Pinpoint the cell where the given text exists, returning its [X, Y] midpoint coordinate. 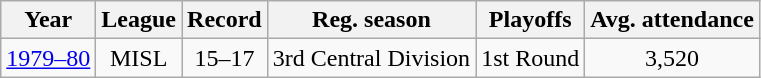
3rd Central Division [371, 58]
League [139, 20]
Reg. season [371, 20]
MISL [139, 58]
1979–80 [48, 58]
1st Round [530, 58]
3,520 [672, 58]
Year [48, 20]
Avg. attendance [672, 20]
Playoffs [530, 20]
15–17 [225, 58]
Record [225, 20]
